For the text-containing cell, return its midpoint in (x, y) coordinate format. 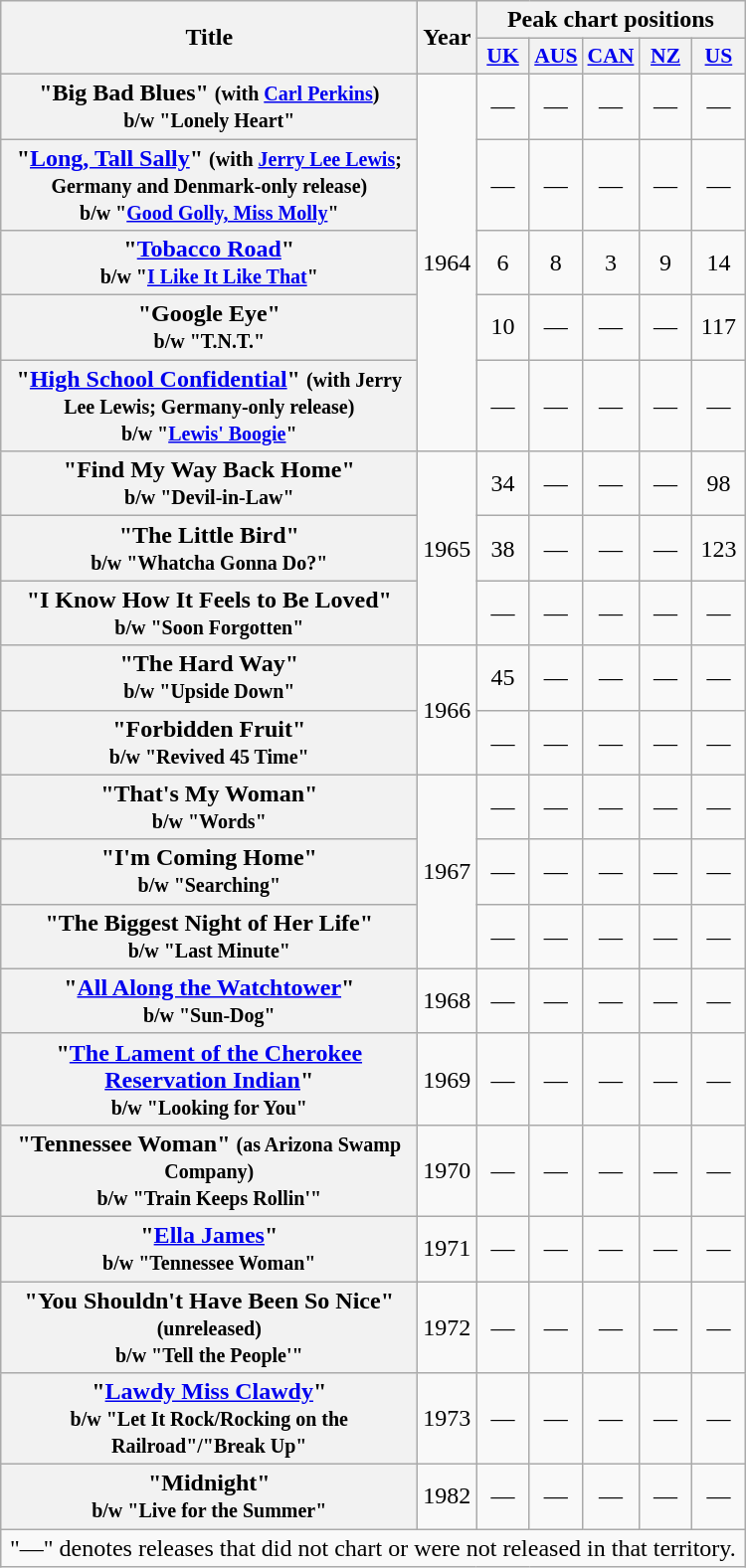
1964 (448, 262)
14 (718, 262)
CAN (611, 57)
"I'm Coming Home"b/w "Searching" (209, 871)
"Ella James"b/w "Tennessee Woman" (209, 1249)
"You Shouldn't Have Been So Nice" (unreleased)b/w "Tell the People'" (209, 1326)
45 (503, 678)
34 (503, 483)
1971 (448, 1249)
"Lawdy Miss Clawdy"b/w "Let It Rock/Rocking on the Railroad"/"Break Up" (209, 1419)
US (718, 57)
8 (555, 262)
"Tobacco Road"b/w "I Like It Like That" (209, 262)
9 (664, 262)
"High School Confidential" (with Jerry Lee Lewis; Germany-only release)b/w "Lewis' Boogie" (209, 406)
1972 (448, 1326)
1970 (448, 1170)
"All Along the Watchtower"b/w "Sun-Dog" (209, 1000)
1969 (448, 1079)
"I Know How It Feels to Be Loved"b/w "Soon Forgotten" (209, 612)
1966 (448, 710)
"Midnight"b/w "Live for the Summer" (209, 1497)
"—" denotes releases that did not chart or were not released in that territory. (373, 1548)
UK (503, 57)
10 (503, 328)
"Big Bad Blues" (with Carl Perkins)b/w "Lonely Heart" (209, 105)
3 (611, 262)
"Find My Way Back Home"b/w "Devil-in-Law" (209, 483)
1982 (448, 1497)
Year (448, 38)
98 (718, 483)
"Long, Tall Sally" (with Jerry Lee Lewis; Germany and Denmark-only release)b/w "Good Golly, Miss Molly" (209, 185)
"The Lament of the Cherokee Reservation Indian"b/w "Looking for You" (209, 1079)
"Forbidden Fruit"b/w "Revived 45 Time" (209, 742)
"Google Eye"b/w "T.N.T." (209, 328)
123 (718, 549)
"The Biggest Night of Her Life"b/w "Last Minute" (209, 937)
"That's My Woman"b/w "Words" (209, 807)
Title (209, 38)
38 (503, 549)
1968 (448, 1000)
Peak chart positions (611, 20)
6 (503, 262)
117 (718, 328)
1973 (448, 1419)
"Tennessee Woman" (as Arizona Swamp Company)b/w "Train Keeps Rollin'" (209, 1170)
"The Hard Way"b/w "Upside Down" (209, 678)
NZ (664, 57)
AUS (555, 57)
"The Little Bird"b/w "Whatcha Gonna Do?" (209, 549)
1965 (448, 549)
1967 (448, 871)
